From the cell containing the given text, extract its center point as [X, Y] coordinate. 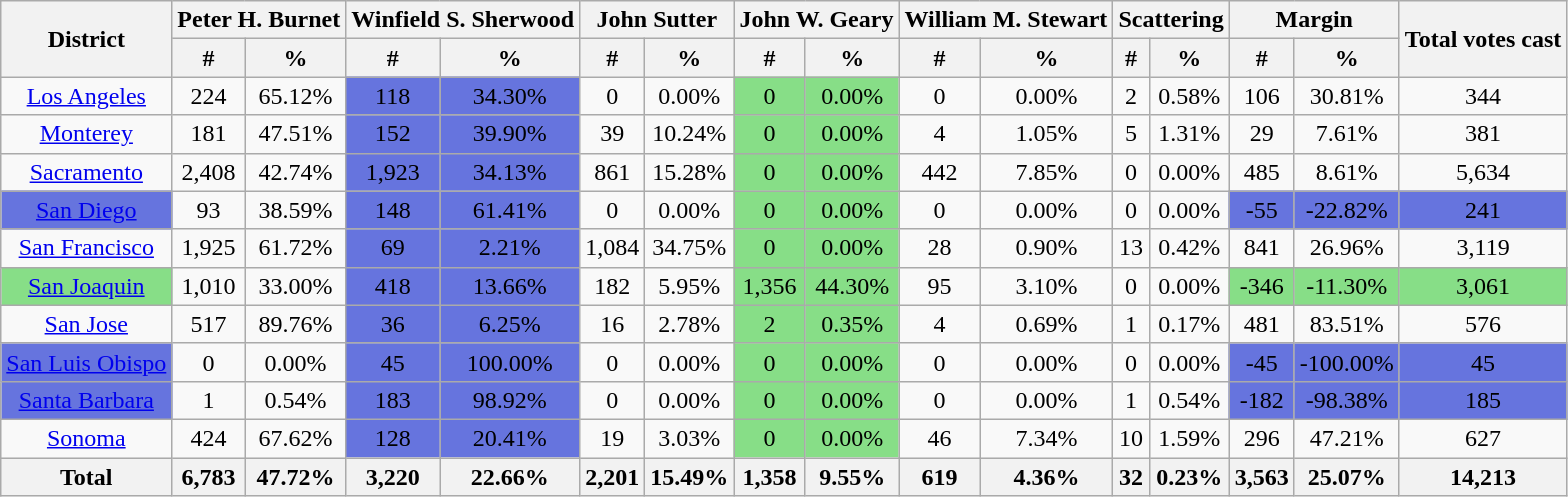
1,358 [770, 477]
296 [1262, 438]
John W. Geary [816, 20]
-98.38% [1346, 400]
182 [612, 286]
7.85% [1046, 172]
Total votes cast [1483, 39]
83.51% [1346, 324]
627 [1483, 438]
841 [1262, 248]
1,010 [208, 286]
44.30% [852, 286]
15.49% [690, 477]
0.42% [1189, 248]
42.74% [295, 172]
46 [940, 438]
3.10% [1046, 286]
Sonoma [86, 438]
15.28% [690, 172]
65.12% [295, 96]
26.96% [1346, 248]
0.35% [852, 324]
8.61% [1346, 172]
39 [612, 134]
13.66% [510, 286]
-45 [1262, 362]
3,119 [1483, 248]
93 [208, 210]
San Joaquin [86, 286]
381 [1483, 134]
John Sutter [657, 20]
33.00% [295, 286]
-346 [1262, 286]
32 [1131, 477]
2.21% [510, 248]
36 [393, 324]
148 [393, 210]
4.36% [1046, 477]
181 [208, 134]
1,356 [770, 286]
2,408 [208, 172]
98.92% [510, 400]
128 [393, 438]
34.30% [510, 96]
6,783 [208, 477]
5.95% [690, 286]
Total [86, 477]
30.81% [1346, 96]
10 [1131, 438]
69 [393, 248]
Santa Barbara [86, 400]
34.13% [510, 172]
106 [1262, 96]
San Jose [86, 324]
Scattering [1171, 20]
89.76% [295, 324]
2,201 [612, 477]
-55 [1262, 210]
16 [612, 324]
1,925 [208, 248]
47.21% [1346, 438]
0.17% [1189, 324]
95 [940, 286]
183 [393, 400]
1,084 [612, 248]
13 [1131, 248]
2.78% [690, 324]
6.25% [510, 324]
34.75% [690, 248]
-11.30% [1346, 286]
29 [1262, 134]
576 [1483, 324]
224 [208, 96]
344 [1483, 96]
485 [1262, 172]
Sacramento [86, 172]
-182 [1262, 400]
20.41% [510, 438]
1.31% [1189, 134]
22.66% [510, 477]
61.41% [510, 210]
Margin [1314, 20]
5,634 [1483, 172]
Monterey [86, 134]
39.90% [510, 134]
10.24% [690, 134]
185 [1483, 400]
118 [393, 96]
442 [940, 172]
San Diego [86, 210]
47.51% [295, 134]
William M. Stewart [1006, 20]
14,213 [1483, 477]
Peter H. Burnet [259, 20]
7.61% [1346, 134]
Los Angeles [86, 96]
47.72% [295, 477]
5 [1131, 134]
-22.82% [1346, 210]
861 [612, 172]
25.07% [1346, 477]
1.59% [1189, 438]
28 [940, 248]
152 [393, 134]
100.00% [510, 362]
241 [1483, 210]
424 [208, 438]
67.62% [295, 438]
481 [1262, 324]
0.69% [1046, 324]
61.72% [295, 248]
3,563 [1262, 477]
-100.00% [1346, 362]
San Luis Obispo [86, 362]
3,061 [1483, 286]
19 [612, 438]
418 [393, 286]
0.58% [1189, 96]
San Francisco [86, 248]
38.59% [295, 210]
619 [940, 477]
0.90% [1046, 248]
3.03% [690, 438]
Winfield S. Sherwood [463, 20]
9.55% [852, 477]
District [86, 39]
1,923 [393, 172]
1.05% [1046, 134]
7.34% [1046, 438]
517 [208, 324]
0.23% [1189, 477]
3,220 [393, 477]
